Return [x, y] of the center of cell containing provided text 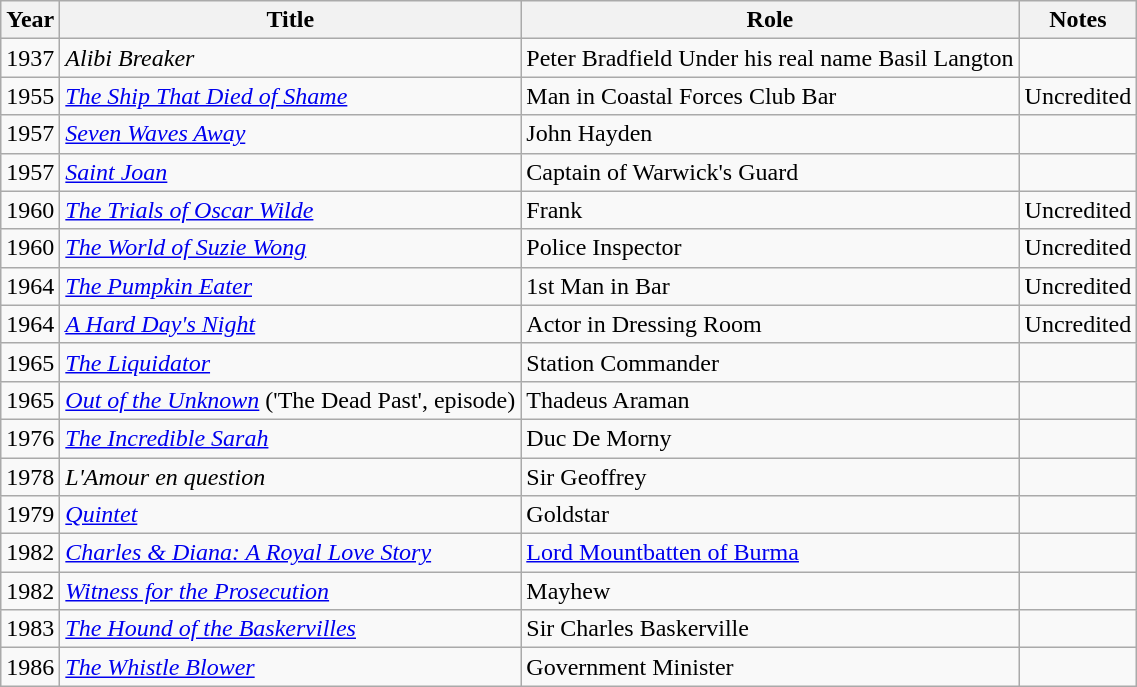
Lord Mountbatten of Burma [770, 553]
Mayhew [770, 591]
Man in Coastal Forces Club Bar [770, 96]
1976 [30, 438]
Year [30, 20]
Witness for the Prosecution [290, 591]
Duc De Morny [770, 438]
The Liquidator [290, 362]
Captain of Warwick's Guard [770, 172]
Actor in Dressing Room [770, 324]
The Whistle Blower [290, 667]
The Hound of the Baskervilles [290, 629]
The Pumpkin Eater [290, 286]
1937 [30, 58]
Frank [770, 210]
Peter Bradfield Under his real name Basil Langton [770, 58]
1978 [30, 477]
1979 [30, 515]
1955 [30, 96]
Out of the Unknown ('The Dead Past', episode) [290, 400]
The World of Suzie Wong [290, 248]
The Incredible Sarah [290, 438]
Thadeus Araman [770, 400]
Charles & Diana: A Royal Love Story [290, 553]
The Trials of Oscar Wilde [290, 210]
1986 [30, 667]
Quintet [290, 515]
1983 [30, 629]
Title [290, 20]
The Ship That Died of Shame [290, 96]
Sir Charles Baskerville [770, 629]
A Hard Day's Night [290, 324]
Goldstar [770, 515]
Notes [1078, 20]
John Hayden [770, 134]
L'Amour en question [290, 477]
Station Commander [770, 362]
Role [770, 20]
Saint Joan [290, 172]
Police Inspector [770, 248]
Alibi Breaker [290, 58]
Government Minister [770, 667]
1st Man in Bar [770, 286]
Seven Waves Away [290, 134]
Sir Geoffrey [770, 477]
